Locate the cell with the specified text and output its [x, y] center coordinate. 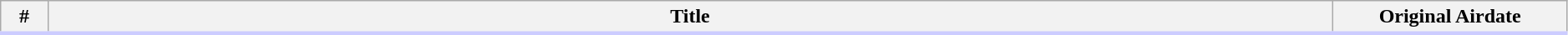
Original Airdate [1450, 17]
Title [690, 17]
# [24, 17]
